Identify which cell holds the provided text, then report its [X, Y] central coordinate. 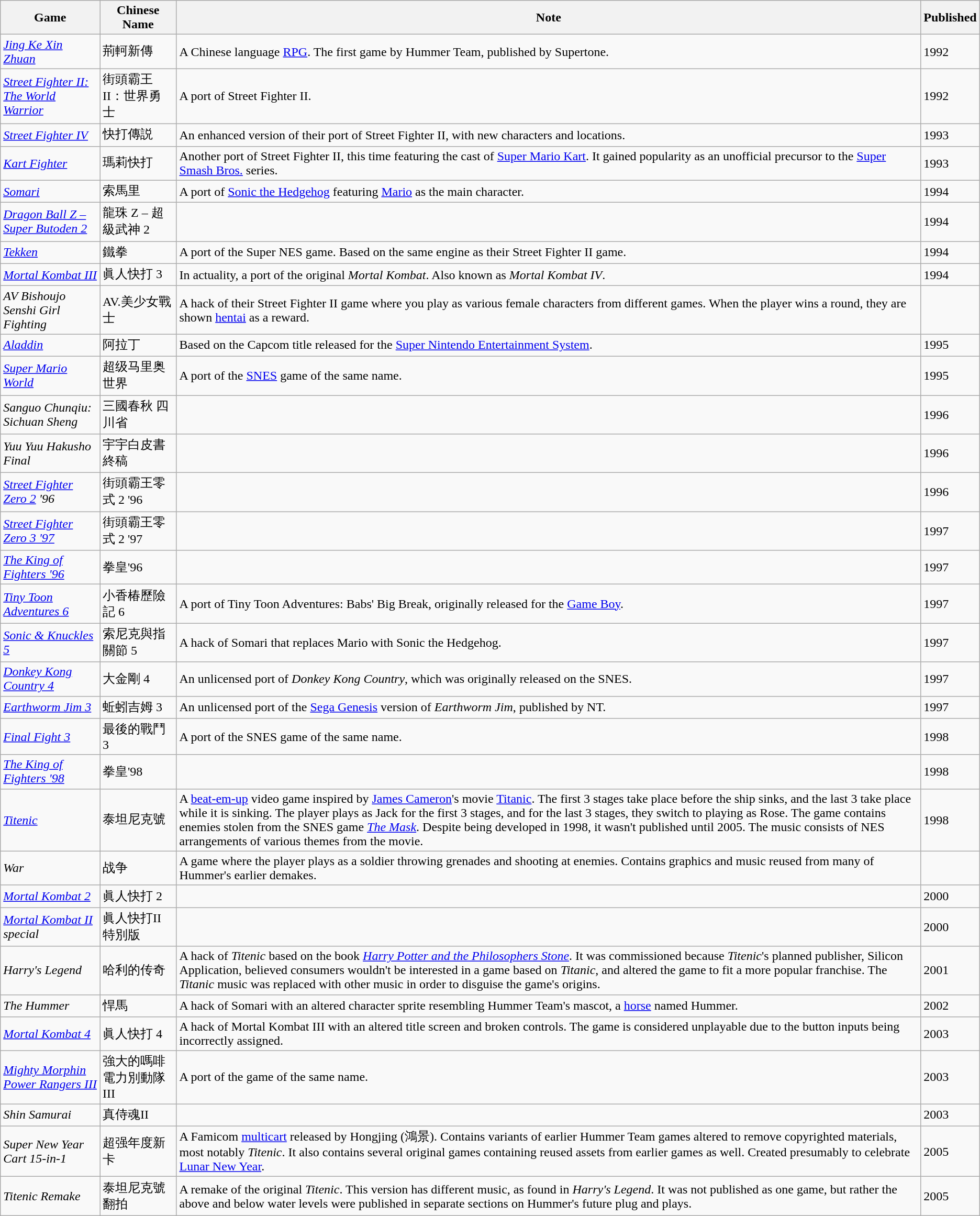
Street Fighter IV [50, 135]
Dragon Ball Z – Super Butoden 2 [50, 222]
War [50, 868]
In actuality, a port of the original Mortal Kombat. Also known as Mortal Kombat IV. [549, 274]
荊軻新傳 [138, 51]
阿拉丁 [138, 346]
最後的戰鬥 3 [138, 737]
Mortal Kombat 2 [50, 897]
Based on the Capcom title released for the Super Nintendo Entertainment System. [549, 346]
索馬里 [138, 192]
泰坦尼克號 [138, 820]
拳皇'96 [138, 568]
快打傳説 [138, 135]
真侍魂II [138, 1115]
Mortal Kombat 4 [50, 1034]
Street Fighter Zero 3 '97 [50, 531]
Mighty Morphin Power Rangers III [50, 1078]
拳皇'98 [138, 772]
Kart Fighter [50, 163]
A port of the game of the same name. [549, 1078]
Donkey Kong Country 4 [50, 679]
The Hummer [50, 1005]
Shin Samurai [50, 1115]
瑪莉快打 [138, 163]
Mortal Kombat III [50, 274]
眞人快打 4 [138, 1034]
Tiny Toon Adventures 6 [50, 604]
Yuu Yuu Hakusho Final [50, 454]
眞人快打II 特別版 [138, 927]
A port of Tiny Toon Adventures: Babs' Big Break, originally released for the Game Boy. [549, 604]
A port of Street Fighter II. [549, 96]
A hack of Somari with an altered character sprite resembling Hummer Team's mascot, a horse named Hummer. [549, 1005]
Final Fight 3 [50, 737]
眞人快打 2 [138, 897]
A Chinese language RPG. The first game by Hummer Team, published by Supertone. [549, 51]
悍馬 [138, 1005]
Published [950, 18]
三國春秋 四川省 [138, 414]
Game [50, 18]
宇宇白皮書終稿 [138, 454]
Aladdin [50, 346]
Mortal Kombat II special [50, 927]
Harry's Legend [50, 970]
Tekken [50, 252]
Titenic [50, 820]
AV.美少女戰士 [138, 310]
強大的嗎啡電力別動隊 III [138, 1078]
2002 [950, 1005]
战争 [138, 868]
泰坦尼克號翻拍 [138, 1196]
蚯蚓吉姆 3 [138, 707]
An unlicensed port of the Sega Genesis version of Earthworm Jim, published by NT. [549, 707]
Titenic Remake [50, 1196]
超强年度新卡 [138, 1151]
A port of the Super NES game. Based on the same engine as their Street Fighter II game. [549, 252]
Somari [50, 192]
Super Mario World [50, 375]
Chinese Name [138, 18]
超级马里奥世界 [138, 375]
The King of Fighters '98 [50, 772]
大金剛 4 [138, 679]
An unlicensed port of Donkey Kong Country, which was originally released on the SNES. [549, 679]
AV Bishoujo Senshi Girl Fighting [50, 310]
索尼克與指關節 5 [138, 643]
Street Fighter II: The World Warrior [50, 96]
Street Fighter Zero 2 '96 [50, 492]
小香椿歷險記 6 [138, 604]
Sonic & Knuckles 5 [50, 643]
鐵拳 [138, 252]
Note [549, 18]
Sanguo Chunqiu: Sichuan Sheng [50, 414]
眞人快打 3 [138, 274]
龍珠 Z – 超級武神 2 [138, 222]
Jing Ke Xin Zhuan [50, 51]
A port of Sonic the Hedgehog featuring Mario as the main character. [549, 192]
2001 [950, 970]
街頭霸王零式 2 '97 [138, 531]
哈利的传奇 [138, 970]
A hack of Somari that replaces Mario with Sonic the Hedgehog. [549, 643]
An enhanced version of their port of Street Fighter II, with new characters and locations. [549, 135]
街頭霸王零式 2 '96 [138, 492]
Super New Year Cart 15-in-1 [50, 1151]
The King of Fighters '96 [50, 568]
街頭霸王 II：世界勇士 [138, 96]
Earthworm Jim 3 [50, 707]
